Locate the cell with the specified text and output its [X, Y] center coordinate. 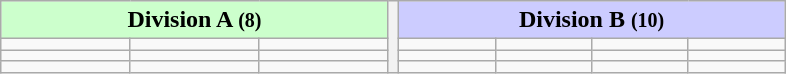
Division B (10) [592, 20]
Division A (8) [194, 20]
